Capture the cell that displays the provided text and extract its (X, Y) central coordinate. 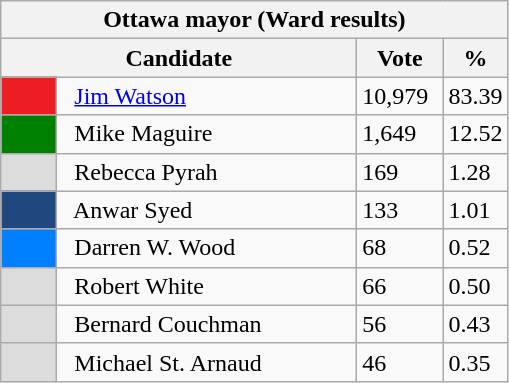
1,649 (400, 134)
169 (400, 172)
Rebecca Pyrah (207, 172)
83.39 (476, 96)
46 (400, 362)
% (476, 58)
1.28 (476, 172)
10,979 (400, 96)
Mike Maguire (207, 134)
0.35 (476, 362)
Michael St. Arnaud (207, 362)
Bernard Couchman (207, 324)
Candidate (179, 58)
0.50 (476, 286)
0.43 (476, 324)
1.01 (476, 210)
Jim Watson (207, 96)
12.52 (476, 134)
Darren W. Wood (207, 248)
Vote (400, 58)
Anwar Syed (207, 210)
133 (400, 210)
56 (400, 324)
Robert White (207, 286)
0.52 (476, 248)
Ottawa mayor (Ward results) (254, 20)
66 (400, 286)
68 (400, 248)
